Detect which cell encompasses the target text, then output its [X, Y] center coordinate. 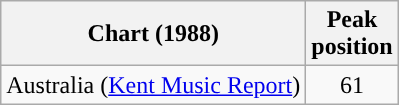
Chart (1988) [154, 34]
61 [352, 85]
Australia (Kent Music Report) [154, 85]
Peakposition [352, 34]
